Provide the (X, Y) coordinate of the cell's center where the given text is located.  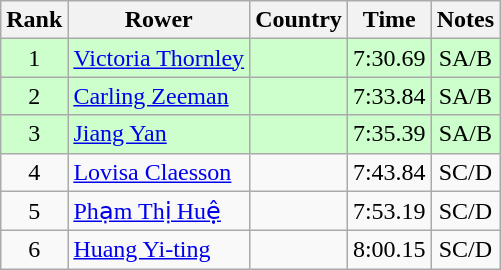
Huang Yi-ting (159, 250)
Country (299, 20)
7:30.69 (389, 58)
7:53.19 (389, 211)
Victoria Thornley (159, 58)
4 (34, 172)
Jiang Yan (159, 134)
8:00.15 (389, 250)
3 (34, 134)
Time (389, 20)
1 (34, 58)
5 (34, 211)
7:43.84 (389, 172)
7:35.39 (389, 134)
Phạm Thị Huệ (159, 211)
Rower (159, 20)
Lovisa Claesson (159, 172)
Carling Zeeman (159, 96)
2 (34, 96)
Rank (34, 20)
7:33.84 (389, 96)
6 (34, 250)
Notes (465, 20)
